From the cell containing the given text, extract its center point as [x, y] coordinate. 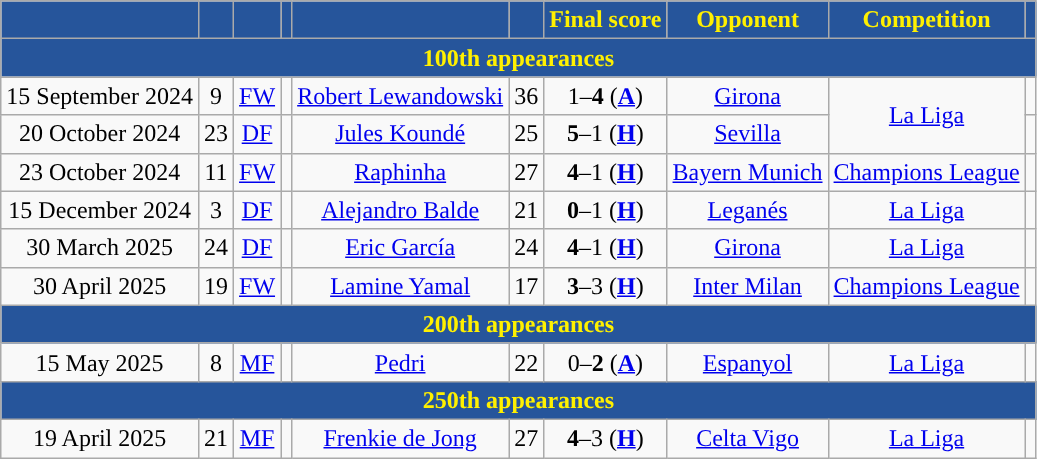
1–4 (A) [606, 96]
100th appearances [518, 58]
0–2 (A) [606, 362]
15 December 2024 [100, 210]
22 [526, 362]
Frenkie de Jong [400, 438]
3 [216, 210]
5–1 (H) [606, 134]
30 March 2025 [100, 248]
19 [216, 286]
36 [526, 96]
Leganés [748, 210]
3–3 (H) [606, 286]
250th appearances [518, 400]
19 April 2025 [100, 438]
8 [216, 362]
Competition [926, 20]
Sevilla [748, 134]
Robert Lewandowski [400, 96]
Lamine Yamal [400, 286]
Jules Koundé [400, 134]
17 [526, 286]
Raphinha [400, 172]
11 [216, 172]
Alejandro Balde [400, 210]
Final score [606, 20]
Celta Vigo [748, 438]
Eric García [400, 248]
20 October 2024 [100, 134]
30 April 2025 [100, 286]
Opponent [748, 20]
200th appearances [518, 324]
15 September 2024 [100, 96]
9 [216, 96]
Inter Milan [748, 286]
15 May 2025 [100, 362]
23 [216, 134]
Bayern Munich [748, 172]
23 October 2024 [100, 172]
Espanyol [748, 362]
25 [526, 134]
4–3 (H) [606, 438]
Pedri [400, 362]
0–1 (H) [606, 210]
